Return (X, Y) of the center of cell containing provided text 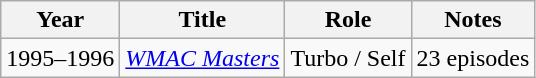
Turbo / Self (348, 58)
1995–1996 (60, 58)
Title (202, 20)
Notes (473, 20)
WMAC Masters (202, 58)
Year (60, 20)
Role (348, 20)
23 episodes (473, 58)
